Scan for the cell matching the given text and deliver its [X, Y] coordinate at center. 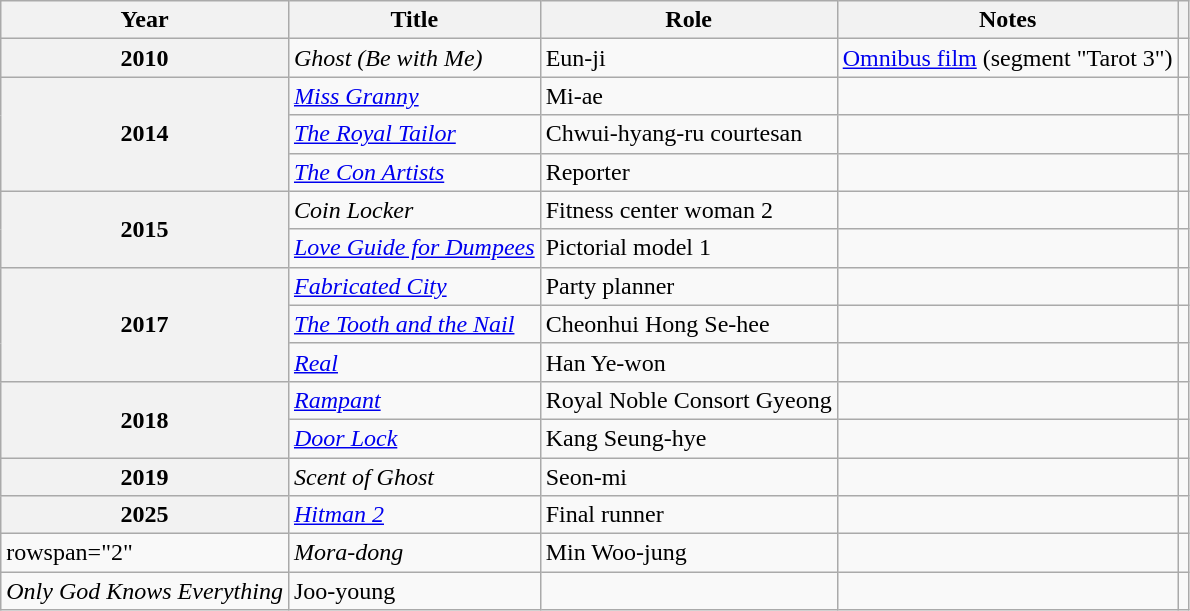
2019 [145, 477]
2018 [145, 419]
Joo-young [414, 591]
Only God Knows Everything [145, 591]
2010 [145, 58]
Mora-dong [414, 553]
Fitness center woman 2 [688, 210]
Hitman 2 [414, 515]
Mi-ae [688, 96]
Royal Noble Consort Gyeong [688, 400]
2017 [145, 324]
2025 [145, 515]
Han Ye-won [688, 362]
Year [145, 20]
Cheonhui Hong Se-hee [688, 324]
The Tooth and the Nail [414, 324]
Eun-ji [688, 58]
Title [414, 20]
Min Woo-jung [688, 553]
Role [688, 20]
Kang Seung-hye [688, 438]
Final runner [688, 515]
Omnibus film (segment "Tarot 3") [1008, 58]
Fabricated City [414, 286]
rowspan="2" [145, 553]
Ghost (Be with Me) [414, 58]
Scent of Ghost [414, 477]
Notes [1008, 20]
Pictorial model 1 [688, 248]
Coin Locker [414, 210]
2014 [145, 134]
Chwui-hyang-ru courtesan [688, 134]
Miss Granny [414, 96]
The Con Artists [414, 172]
Party planner [688, 286]
Love Guide for Dumpees [414, 248]
Reporter [688, 172]
The Royal Tailor [414, 134]
Real [414, 362]
Rampant [414, 400]
2015 [145, 229]
Door Lock [414, 438]
Seon-mi [688, 477]
